Detect which cell encompasses the target text, then output its (x, y) center coordinate. 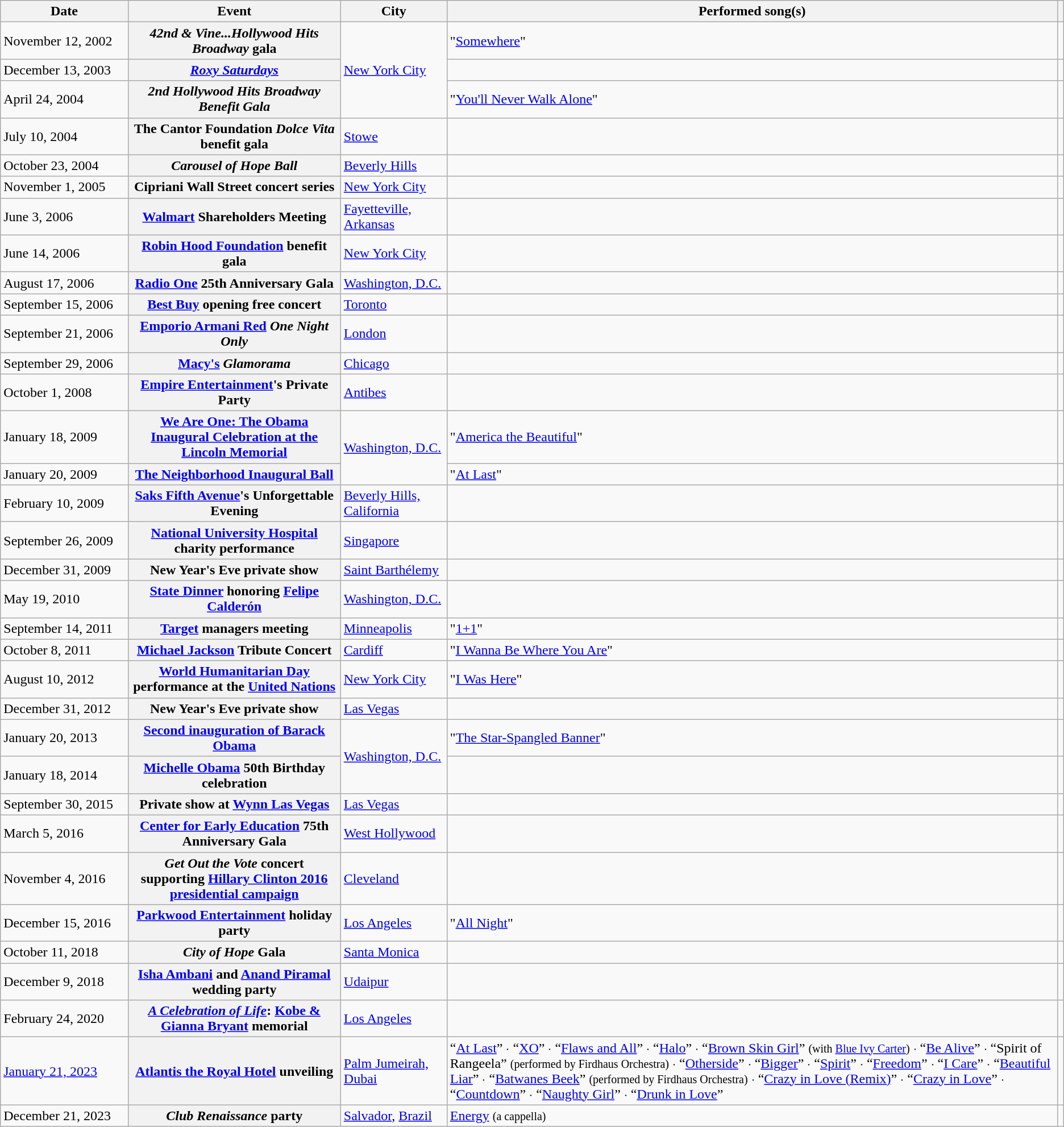
Minneapolis (393, 628)
September 26, 2009 (64, 540)
World Humanitarian Day performance at the United Nations (234, 679)
We Are One: The Obama Inaugural Celebration at the Lincoln Memorial (234, 437)
July 10, 2004 (64, 136)
Fayetteville, Arkansas (393, 216)
Empire Entertainment's Private Party (234, 392)
2nd Hollywood Hits Broadway Benefit Gala (234, 99)
September 29, 2006 (64, 363)
Beverly Hills, California (393, 504)
September 30, 2015 (64, 804)
City (393, 11)
"Somewhere" (752, 41)
Club Renaissance party (234, 1116)
January 18, 2009 (64, 437)
Chicago (393, 363)
Date (64, 11)
Event (234, 11)
Roxy Saturdays (234, 70)
Performed song(s) (752, 11)
Carousel of Hope Ball (234, 165)
"You'll Never Walk Alone" (752, 99)
Get Out the Vote concert supporting Hillary Clinton 2016 presidential campaign (234, 878)
September 15, 2006 (64, 304)
December 15, 2016 (64, 923)
Beverly Hills (393, 165)
A Celebration of Life: Kobe & Gianna Bryant memorial (234, 1019)
Best Buy opening free concert (234, 304)
December 13, 2003 (64, 70)
August 10, 2012 (64, 679)
Isha Ambani and Anand Piramal wedding party (234, 981)
Radio One 25th Anniversary Gala (234, 283)
"America the Beautiful" (752, 437)
"I Was Here" (752, 679)
42nd & Vine...Hollywood Hits Broadway gala (234, 41)
Parkwood Entertainment holiday party (234, 923)
November 12, 2002 (64, 41)
Emporio Armani Red One Night Only (234, 333)
January 18, 2014 (64, 774)
State Dinner honoring Felipe Calderón (234, 599)
September 21, 2006 (64, 333)
September 14, 2011 (64, 628)
October 1, 2008 (64, 392)
Udaipur (393, 981)
October 8, 2011 (64, 650)
June 14, 2006 (64, 254)
December 31, 2009 (64, 570)
"All Night" (752, 923)
Stowe (393, 136)
Saint Barthélemy (393, 570)
May 19, 2010 (64, 599)
Private show at Wynn Las Vegas (234, 804)
Second inauguration of Barack Obama (234, 738)
Cleveland (393, 878)
Santa Monica (393, 952)
Michelle Obama 50th Birthday celebration (234, 774)
Macy's Glamorama (234, 363)
March 5, 2016 (64, 834)
January 20, 2009 (64, 474)
November 1, 2005 (64, 187)
"I Wanna Be Where You Are" (752, 650)
Target managers meeting (234, 628)
Robin Hood Foundation benefit gala (234, 254)
"At Last" (752, 474)
December 21, 2023 (64, 1116)
January 21, 2023 (64, 1071)
Cardiff (393, 650)
Toronto (393, 304)
Antibes (393, 392)
"The Star-Spangled Banner" (752, 738)
Palm Jumeirah, Dubai (393, 1071)
London (393, 333)
February 24, 2020 (64, 1019)
January 20, 2013 (64, 738)
Michael Jackson Tribute Concert (234, 650)
August 17, 2006 (64, 283)
Salvador, Brazil (393, 1116)
October 11, 2018 (64, 952)
Singapore (393, 540)
June 3, 2006 (64, 216)
Saks Fifth Avenue's Unforgettable Evening (234, 504)
Walmart Shareholders Meeting (234, 216)
Energy (a cappella) (752, 1116)
The Cantor Foundation Dolce Vita benefit gala (234, 136)
Atlantis the Royal Hotel unveiling (234, 1071)
The Neighborhood Inaugural Ball (234, 474)
November 4, 2016 (64, 878)
February 10, 2009 (64, 504)
City of Hope Gala (234, 952)
Cipriani Wall Street concert series (234, 187)
"1+1" (752, 628)
West Hollywood (393, 834)
December 9, 2018 (64, 981)
December 31, 2012 (64, 708)
October 23, 2004 (64, 165)
April 24, 2004 (64, 99)
Center for Early Education 75th Anniversary Gala (234, 834)
National University Hospital charity performance (234, 540)
